Determine the (x, y) coordinate at the center of the cell enclosing the given text.  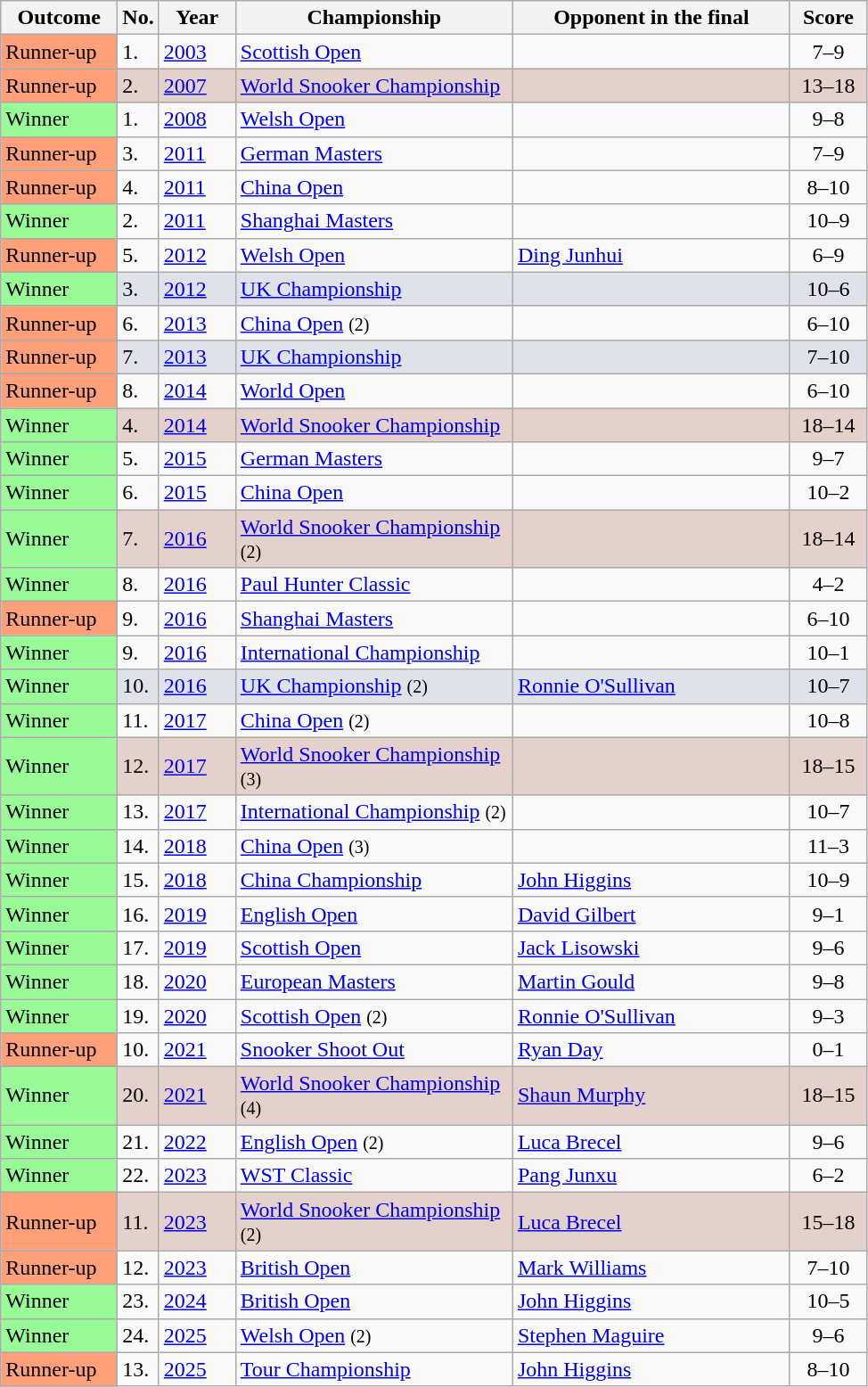
23. (138, 1301)
Championship (374, 18)
2024 (197, 1301)
Opponent in the final (651, 18)
Welsh Open (2) (374, 1335)
UK Championship (2) (374, 686)
11–3 (828, 846)
9–7 (828, 459)
China Championship (374, 880)
English Open (2) (374, 1142)
David Gilbert (651, 914)
Outcome (59, 18)
International Championship (2) (374, 812)
19. (138, 1015)
2022 (197, 1142)
Shaun Murphy (651, 1096)
English Open (374, 914)
10–8 (828, 720)
4–2 (828, 585)
Stephen Maguire (651, 1335)
Pang Junxu (651, 1176)
16. (138, 914)
Snooker Shoot Out (374, 1050)
18. (138, 981)
Mark Williams (651, 1268)
Score (828, 18)
22. (138, 1176)
24. (138, 1335)
2008 (197, 119)
World Snooker Championship (3) (374, 767)
Ryan Day (651, 1050)
Jack Lisowski (651, 948)
10–2 (828, 493)
Ding Junhui (651, 255)
China Open (3) (374, 846)
Year (197, 18)
6–9 (828, 255)
World Open (374, 390)
World Snooker Championship (4) (374, 1096)
9–3 (828, 1015)
No. (138, 18)
14. (138, 846)
2003 (197, 52)
10–6 (828, 289)
Martin Gould (651, 981)
2007 (197, 86)
10–5 (828, 1301)
WST Classic (374, 1176)
10–1 (828, 652)
European Masters (374, 981)
Scottish Open (2) (374, 1015)
Paul Hunter Classic (374, 585)
13–18 (828, 86)
6–2 (828, 1176)
9–1 (828, 914)
Tour Championship (374, 1369)
15–18 (828, 1221)
International Championship (374, 652)
20. (138, 1096)
15. (138, 880)
0–1 (828, 1050)
21. (138, 1142)
17. (138, 948)
